Scan for the cell matching the given text and deliver its (X, Y) coordinate at center. 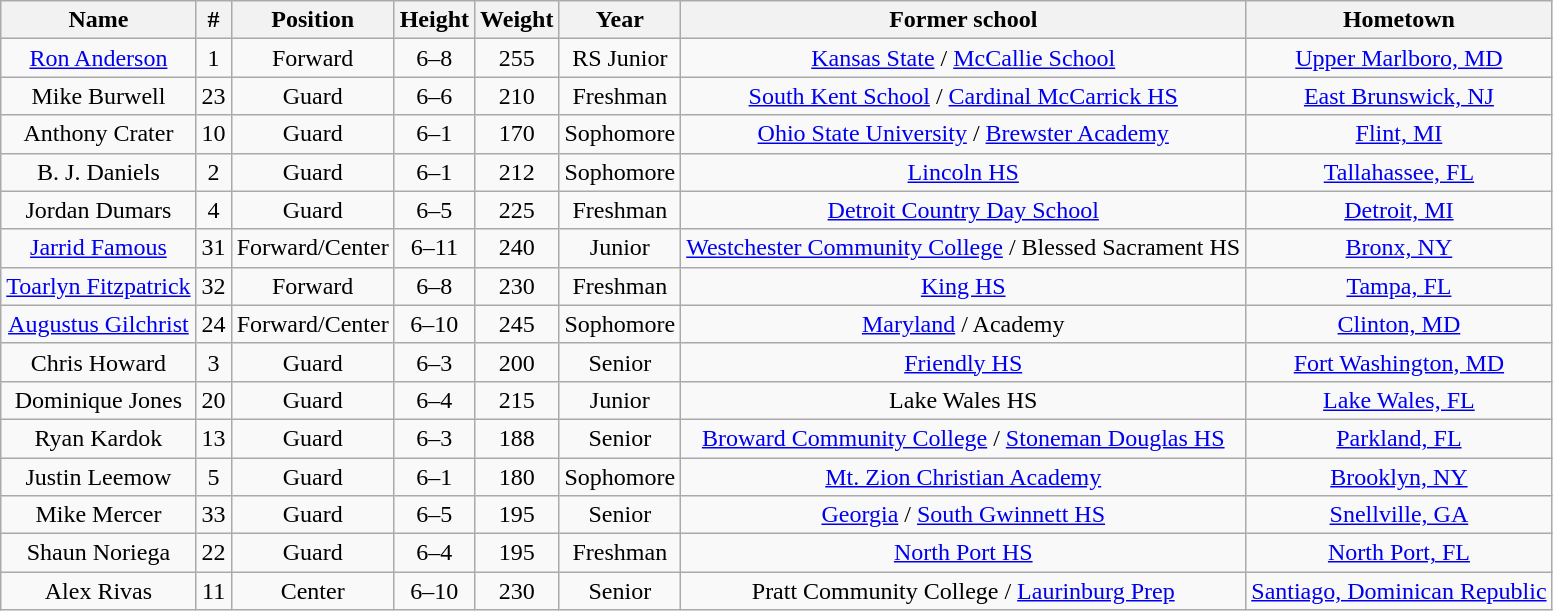
Chris Howard (98, 362)
22 (214, 553)
212 (517, 172)
Flint, MI (1399, 134)
225 (517, 210)
Position (312, 20)
32 (214, 286)
2 (214, 172)
4 (214, 210)
Clinton, MD (1399, 324)
170 (517, 134)
East Brunswick, NJ (1399, 96)
Westchester Community College / Blessed Sacrament HS (964, 248)
Detroit, MI (1399, 210)
Snellville, GA (1399, 515)
33 (214, 515)
Former school (964, 20)
23 (214, 96)
North Port, FL (1399, 553)
31 (214, 248)
Lake Wales, FL (1399, 400)
6–11 (434, 248)
Maryland / Academy (964, 324)
210 (517, 96)
Lincoln HS (964, 172)
Center (312, 591)
South Kent School / Cardinal McCarrick HS (964, 96)
20 (214, 400)
Parkland, FL (1399, 438)
Pratt Community College / Laurinburg Prep (964, 591)
1 (214, 58)
Georgia / South Gwinnett HS (964, 515)
Jarrid Famous (98, 248)
B. J. Daniels (98, 172)
Year (620, 20)
5 (214, 477)
Upper Marlboro, MD (1399, 58)
Tampa, FL (1399, 286)
Dominique Jones (98, 400)
6–6 (434, 96)
188 (517, 438)
North Port HS (964, 553)
Ron Anderson (98, 58)
11 (214, 591)
Mike Mercer (98, 515)
255 (517, 58)
24 (214, 324)
Kansas State / McCallie School (964, 58)
Ohio State University / Brewster Academy (964, 134)
10 (214, 134)
Mike Burwell (98, 96)
Weight (517, 20)
Jordan Dumars (98, 210)
240 (517, 248)
Lake Wales HS (964, 400)
Brooklyn, NY (1399, 477)
Friendly HS (964, 362)
Broward Community College / Stoneman Douglas HS (964, 438)
13 (214, 438)
Ryan Kardok (98, 438)
3 (214, 362)
Bronx, NY (1399, 248)
Mt. Zion Christian Academy (964, 477)
215 (517, 400)
Detroit Country Day School (964, 210)
Name (98, 20)
245 (517, 324)
Toarlyn Fitzpatrick (98, 286)
Tallahassee, FL (1399, 172)
200 (517, 362)
RS Junior (620, 58)
Justin Leemow (98, 477)
Anthony Crater (98, 134)
Hometown (1399, 20)
Alex Rivas (98, 591)
Augustus Gilchrist (98, 324)
Fort Washington, MD (1399, 362)
Height (434, 20)
180 (517, 477)
Santiago, Dominican Republic (1399, 591)
King HS (964, 286)
# (214, 20)
Shaun Noriega (98, 553)
